Return (X, Y) of the center of cell containing provided text 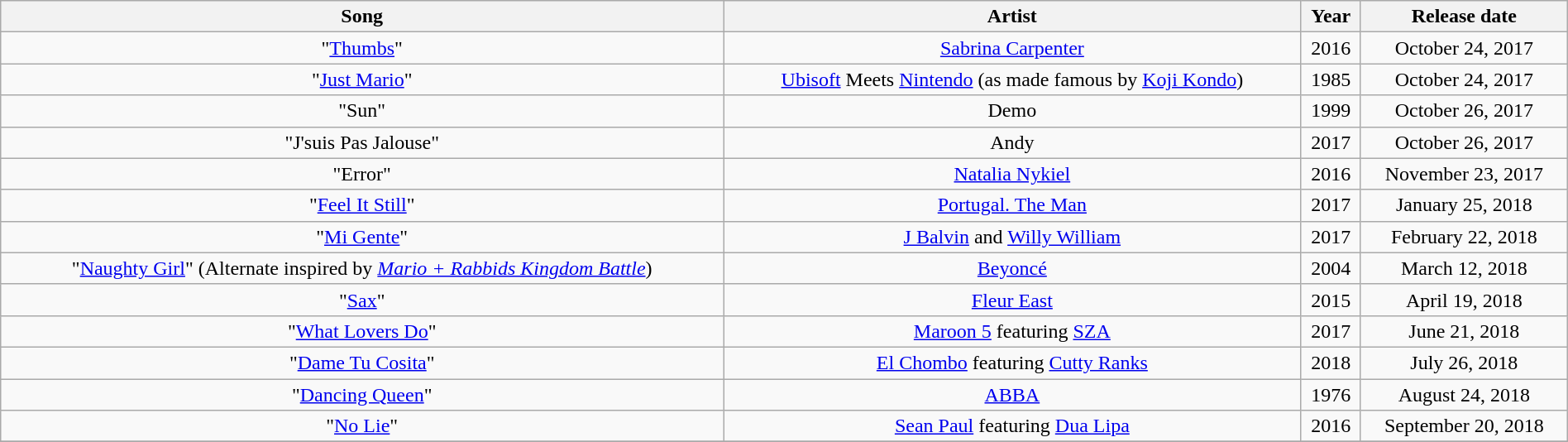
Release date (1464, 17)
1985 (1331, 79)
"Feel It Still" (362, 205)
"Error" (362, 174)
September 20, 2018 (1464, 426)
Beyoncé (1012, 268)
Artist (1012, 17)
2018 (1331, 363)
"What Lovers Do" (362, 331)
"Sax" (362, 300)
2004 (1331, 268)
"No Lie" (362, 426)
August 24, 2018 (1464, 395)
Fleur East (1012, 300)
Portugal. The Man (1012, 205)
1999 (1331, 111)
Year (1331, 17)
November 23, 2017 (1464, 174)
Ubisoft Meets Nintendo (as made famous by Koji Kondo) (1012, 79)
"Thumbs" (362, 48)
Song (362, 17)
July 26, 2018 (1464, 363)
1976 (1331, 395)
ABBA (1012, 395)
Demo (1012, 111)
Maroon 5 featuring SZA (1012, 331)
March 12, 2018 (1464, 268)
Sean Paul featuring Dua Lipa (1012, 426)
April 19, 2018 (1464, 300)
"Naughty Girl" (Alternate inspired by Mario + Rabbids Kingdom Battle) (362, 268)
Andy (1012, 142)
"J'suis Pas Jalouse" (362, 142)
February 22, 2018 (1464, 237)
J Balvin and Willy William (1012, 237)
"Just Mario" (362, 79)
"Dancing Queen" (362, 395)
June 21, 2018 (1464, 331)
"Sun" (362, 111)
January 25, 2018 (1464, 205)
Natalia Nykiel (1012, 174)
El Chombo featuring Cutty Ranks (1012, 363)
2015 (1331, 300)
"Mi Gente" (362, 237)
Sabrina Carpenter (1012, 48)
"Dame Tu Cosita" (362, 363)
